Search for the cell housing the specified text and yield its (X, Y) center coordinate. 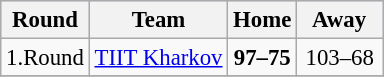
1.Round (45, 58)
97–75 (262, 58)
Round (45, 20)
Team (158, 20)
TIIT Kharkov (158, 58)
Home (262, 20)
Away (340, 20)
103–68 (340, 58)
